Extract the [X, Y] coordinate from the center of the cell holding the provided text.  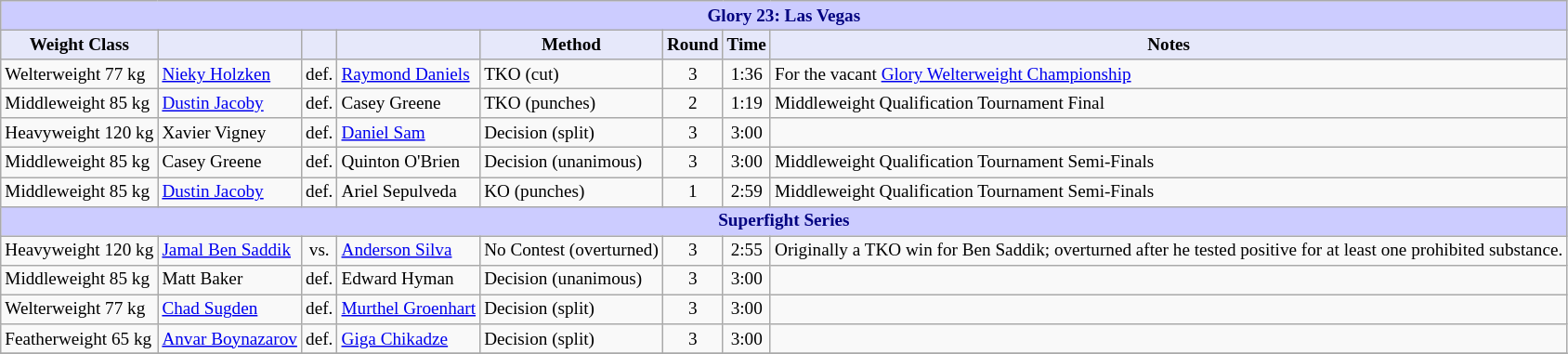
Matt Baker [230, 280]
For the vacant Glory Welterweight Championship [1169, 74]
Time [747, 45]
1 [693, 191]
TKO (punches) [572, 103]
Murthel Groenhart [409, 309]
2:55 [747, 251]
Ariel Sepulveda [409, 191]
Anderson Silva [409, 251]
Chad Sugden [230, 309]
Jamal Ben Saddik [230, 251]
2 [693, 103]
Notes [1169, 45]
Nieky Holzken [230, 74]
Raymond Daniels [409, 74]
Originally a TKO win for Ben Saddik; overturned after he tested positive for at least one prohibited substance. [1169, 251]
Daniel Sam [409, 133]
Superfight Series [784, 221]
1:19 [747, 103]
Glory 23: Las Vegas [784, 16]
Anvar Boynazarov [230, 339]
TKO (cut) [572, 74]
Method [572, 45]
Quinton O'Brien [409, 163]
Weight Class [80, 45]
No Contest (overturned) [572, 251]
vs. [319, 251]
KO (punches) [572, 191]
Edward Hyman [409, 280]
1:36 [747, 74]
Giga Chikadze [409, 339]
2:59 [747, 191]
Round [693, 45]
Middleweight Qualification Tournament Final [1169, 103]
Xavier Vigney [230, 133]
Featherweight 65 kg [80, 339]
